Locate the cell with the specified text and output its [X, Y] center coordinate. 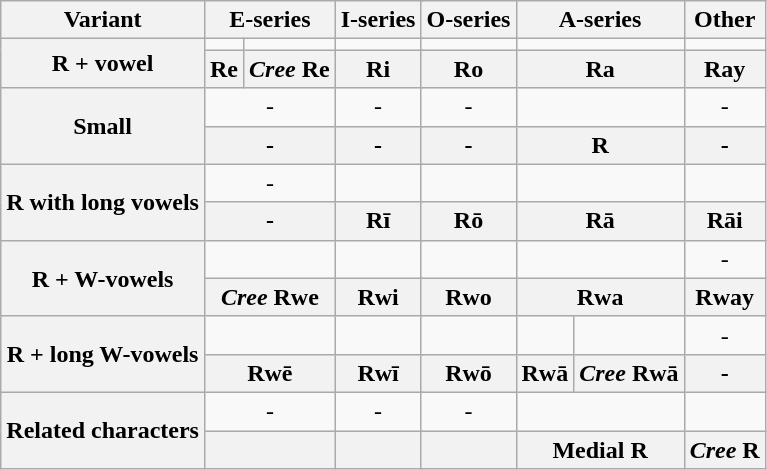
Re [224, 69]
Cree Re [290, 69]
R [600, 145]
Related characters [103, 430]
Rwī [378, 373]
Rō [468, 221]
Cree Rwā [629, 373]
R + long W-vowels [103, 354]
A-series [600, 20]
Rwi [378, 297]
Cree Rwe [270, 297]
Rā [600, 221]
Cree R [724, 449]
Ra [600, 69]
R + W-vowels [103, 278]
Rwā [545, 373]
Small [103, 126]
Ro [468, 69]
Ray [724, 69]
Other [724, 20]
Rwa [600, 297]
I-series [378, 20]
R + vowel [103, 64]
Rwo [468, 297]
E-series [270, 20]
Ri [378, 69]
R with long vowels [103, 202]
Variant [103, 20]
Medial R [600, 449]
Rwē [270, 373]
Rī [378, 221]
Rwō [468, 373]
Rāi [724, 221]
O-series [468, 20]
Rway [724, 297]
